Extract the (X, Y) coordinate from the center of the cell holding the provided text.  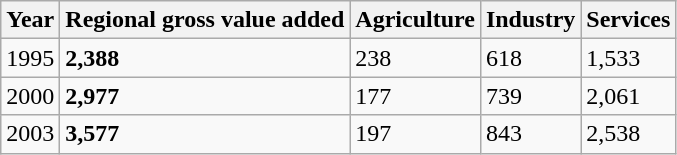
2,388 (205, 58)
1,533 (628, 58)
Services (628, 20)
Agriculture (416, 20)
2000 (30, 96)
2,538 (628, 134)
739 (530, 96)
Industry (530, 20)
238 (416, 58)
Regional gross value added (205, 20)
177 (416, 96)
197 (416, 134)
2003 (30, 134)
843 (530, 134)
1995 (30, 58)
2,061 (628, 96)
Year (30, 20)
3,577 (205, 134)
618 (530, 58)
2,977 (205, 96)
